Determine the (x, y) coordinate at the center of the cell enclosing the given text.  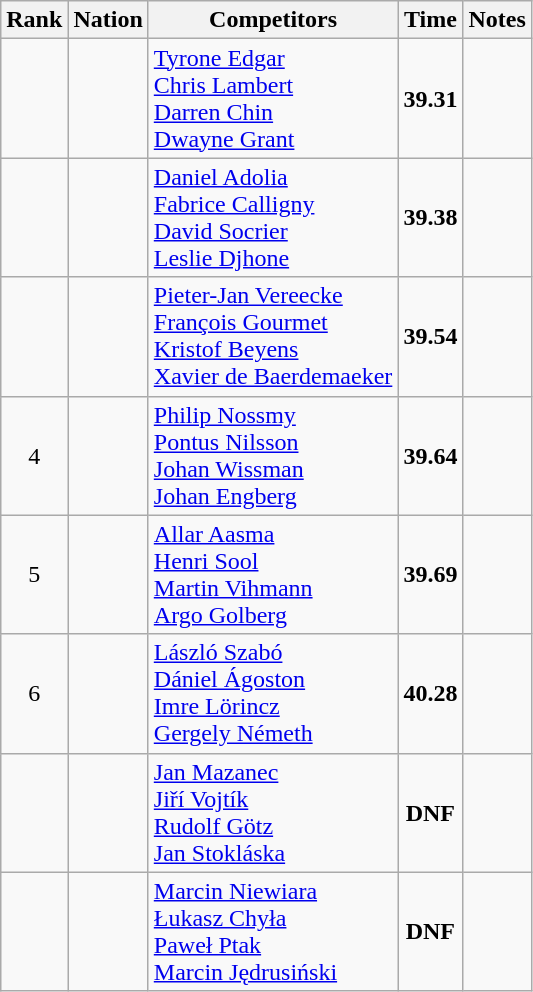
Tyrone EdgarChris LambertDarren ChinDwayne Grant (273, 98)
Marcin NiewiaraŁukasz ChyłaPaweł PtakMarcin Jędrusiński (273, 932)
Jan MazanecJiří VojtíkRudolf GötzJan Stokláska (273, 812)
Notes (497, 20)
Daniel AdoliaFabrice CallignyDavid SocrierLeslie Djhone (273, 218)
Time (430, 20)
Allar AasmaHenri SoolMartin VihmannArgo Golberg (273, 574)
40.28 (430, 694)
László SzabóDániel ÁgostonImre LörinczGergely Németh (273, 694)
39.38 (430, 218)
39.54 (430, 336)
Pieter-Jan VereeckeFrançois GourmetKristof BeyensXavier de Baerdemaeker (273, 336)
Nation (108, 20)
Philip NossmyPontus NilssonJohan WissmanJohan Engberg (273, 456)
Rank (34, 20)
Competitors (273, 20)
39.69 (430, 574)
39.64 (430, 456)
4 (34, 456)
6 (34, 694)
39.31 (430, 98)
5 (34, 574)
